Provide the (x, y) coordinate of the cell's center where the given text is located.  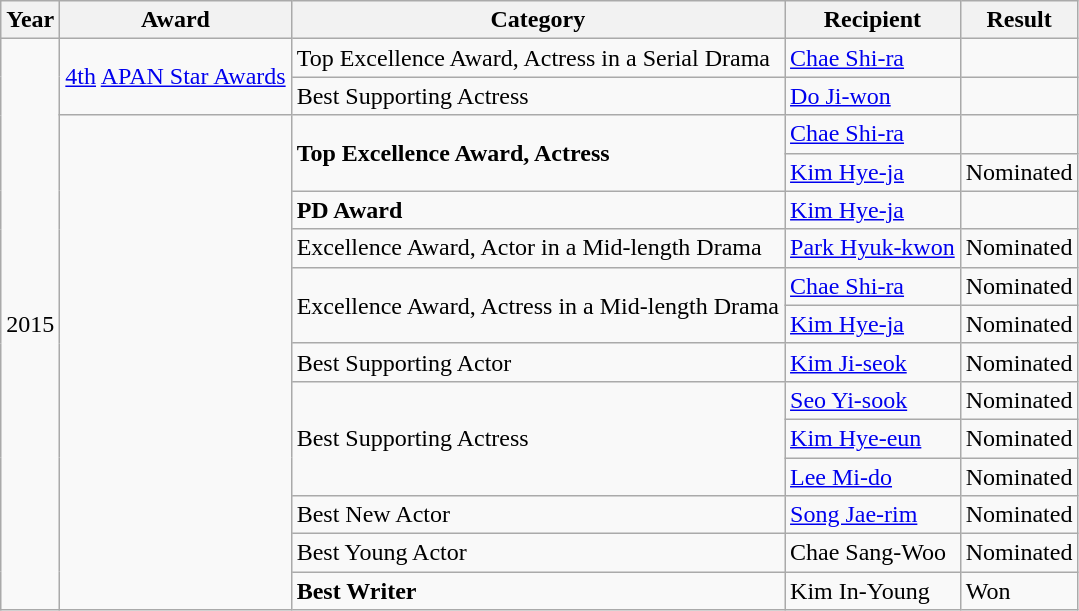
PD Award (538, 210)
Best Young Actor (538, 553)
Song Jae-rim (873, 515)
Seo Yi-sook (873, 400)
Excellence Award, Actress in a Mid-length Drama (538, 305)
Best Supporting Actor (538, 362)
2015 (30, 324)
Do Ji-won (873, 96)
4th APAN Star Awards (176, 77)
Top Excellence Award, Actress (538, 153)
Lee Mi-do (873, 477)
Best Writer (538, 591)
Result (1019, 20)
Kim Hye-eun (873, 438)
Park Hyuk-kwon (873, 248)
Kim Ji-seok (873, 362)
Best New Actor (538, 515)
Award (176, 20)
Top Excellence Award, Actress in a Serial Drama (538, 58)
Won (1019, 591)
Excellence Award, Actor in a Mid-length Drama (538, 248)
Year (30, 20)
Category (538, 20)
Kim In-Young (873, 591)
Chae Sang-Woo (873, 553)
Recipient (873, 20)
